Return the (X, Y) coordinate for the center point of the cell that contains the specified text.  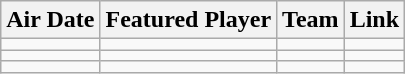
Team (311, 20)
Air Date (50, 20)
Link (374, 20)
Featured Player (188, 20)
